Locate the cell with the specified text and output its (x, y) center coordinate. 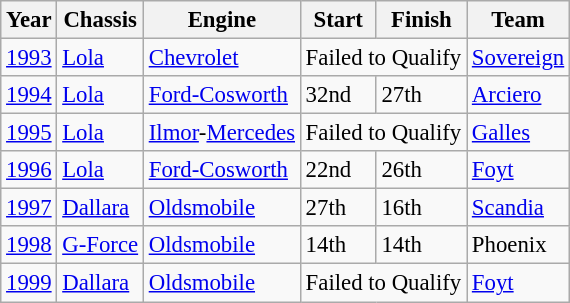
Phoenix (518, 245)
Sovereign (518, 58)
32nd (338, 95)
26th (421, 170)
22nd (338, 170)
G-Force (100, 245)
1998 (29, 245)
1995 (29, 133)
Scandia (518, 208)
16th (421, 208)
Galles (518, 133)
Engine (222, 20)
1999 (29, 283)
1994 (29, 95)
1997 (29, 208)
Team (518, 20)
Ilmor-Mercedes (222, 133)
Chassis (100, 20)
Finish (421, 20)
Chevrolet (222, 58)
Arciero (518, 95)
1996 (29, 170)
Year (29, 20)
Start (338, 20)
1993 (29, 58)
